Extract the [x, y] coordinate from the center of the cell holding the provided text.  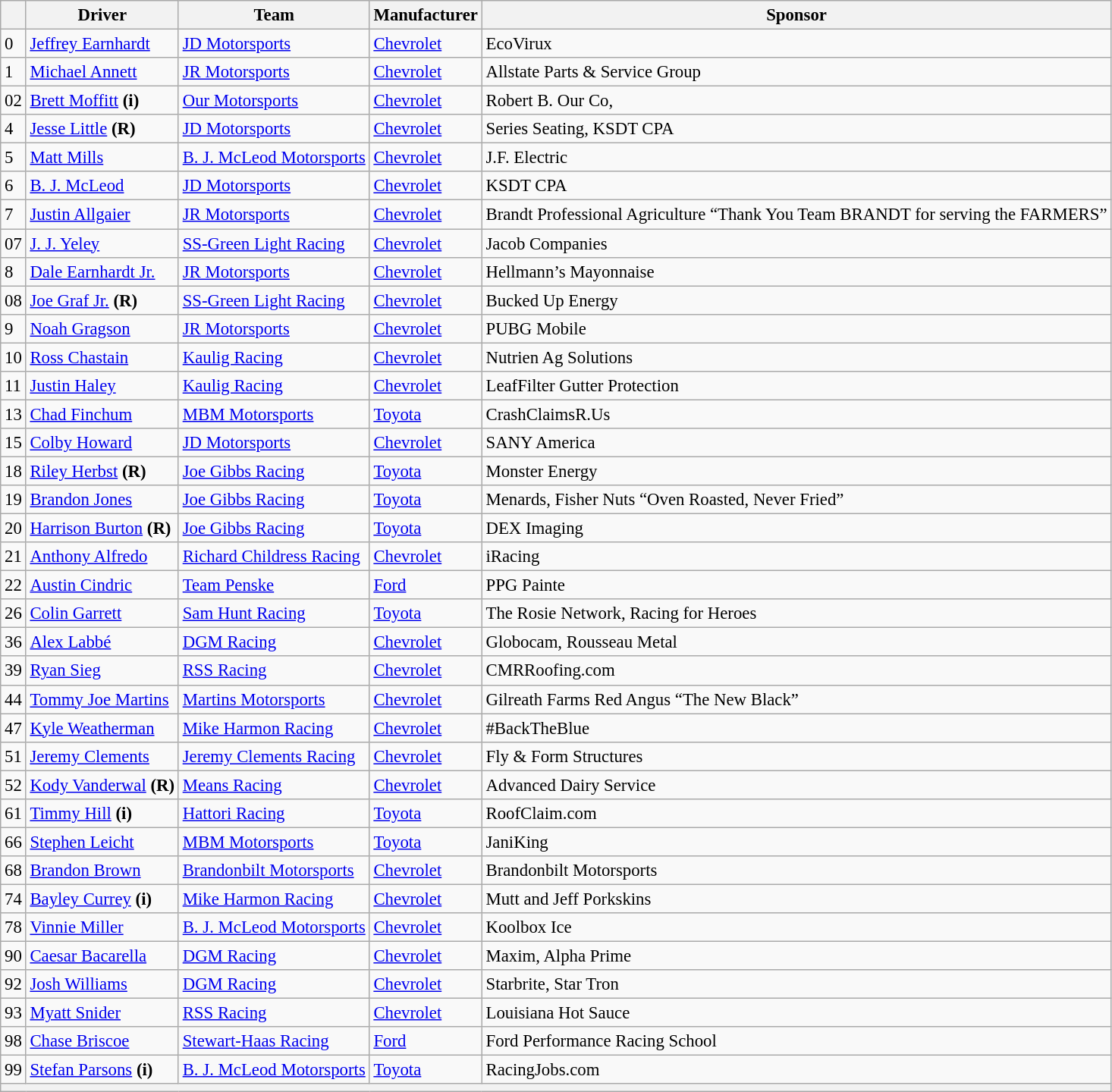
18 [14, 471]
Jesse Little (R) [102, 129]
LeafFilter Gutter Protection [796, 386]
Hattori Racing [274, 814]
Series Seating, KSDT CPA [796, 129]
Timmy Hill (i) [102, 814]
Stefan Parsons (i) [102, 1070]
51 [14, 756]
Chad Finchum [102, 414]
CrashClaimsR.Us [796, 414]
Team [274, 15]
Anthony Alfredo [102, 557]
Justin Allgaier [102, 215]
Stewart-Haas Racing [274, 1041]
08 [14, 300]
CMRRoofing.com [796, 671]
Ryan Sieg [102, 671]
Sponsor [796, 15]
Jacob Companies [796, 243]
EcoVirux [796, 44]
98 [14, 1041]
90 [14, 956]
Advanced Dairy Service [796, 785]
Team Penske [274, 585]
Ford Performance Racing School [796, 1041]
6 [14, 186]
Riley Herbst (R) [102, 471]
0 [14, 44]
Colby Howard [102, 443]
Josh Williams [102, 984]
Menards, Fisher Nuts “Oven Roasted, Never Fried” [796, 500]
Globocam, Rousseau Metal [796, 642]
PUBG Mobile [796, 328]
Gilreath Farms Red Angus “The New Black” [796, 699]
Jeremy Clements [102, 756]
Bucked Up Energy [796, 300]
Colin Garrett [102, 613]
93 [14, 1013]
Stephen Leicht [102, 842]
Martins Motorsports [274, 699]
#BackTheBlue [796, 728]
78 [14, 927]
Our Motorsports [274, 101]
Monster Energy [796, 471]
61 [14, 814]
39 [14, 671]
Nutrien Ag Solutions [796, 357]
1 [14, 72]
21 [14, 557]
Kody Vanderwal (R) [102, 785]
Brandt Professional Agriculture “Thank You Team BRANDT for serving the FARMERS” [796, 215]
5 [14, 158]
iRacing [796, 557]
Means Racing [274, 785]
11 [14, 386]
19 [14, 500]
KSDT CPA [796, 186]
Driver [102, 15]
Tommy Joe Martins [102, 699]
Koolbox Ice [796, 927]
Austin Cindric [102, 585]
Fly & Form Structures [796, 756]
J.F. Electric [796, 158]
Myatt Snider [102, 1013]
DEX Imaging [796, 529]
PPG Painte [796, 585]
44 [14, 699]
Hellmann’s Mayonnaise [796, 271]
9 [14, 328]
07 [14, 243]
Joe Graf Jr. (R) [102, 300]
Michael Annett [102, 72]
Harrison Burton (R) [102, 529]
02 [14, 101]
J. J. Yeley [102, 243]
10 [14, 357]
Noah Gragson [102, 328]
66 [14, 842]
15 [14, 443]
74 [14, 899]
B. J. McLeod [102, 186]
RacingJobs.com [796, 1070]
Mutt and Jeff Porkskins [796, 899]
Robert B. Our Co, [796, 101]
Kyle Weatherman [102, 728]
Alex Labbé [102, 642]
Sam Hunt Racing [274, 613]
99 [14, 1070]
92 [14, 984]
Vinnie Miller [102, 927]
26 [14, 613]
Brandon Brown [102, 871]
22 [14, 585]
Allstate Parts & Service Group [796, 72]
The Rosie Network, Racing for Heroes [796, 613]
Matt Mills [102, 158]
Starbrite, Star Tron [796, 984]
Manufacturer [426, 15]
36 [14, 642]
13 [14, 414]
Brett Moffitt (i) [102, 101]
52 [14, 785]
20 [14, 529]
RoofClaim.com [796, 814]
Jeffrey Earnhardt [102, 44]
Richard Childress Racing [274, 557]
68 [14, 871]
Caesar Bacarella [102, 956]
Bayley Currey (i) [102, 899]
47 [14, 728]
Louisiana Hot Sauce [796, 1013]
Ross Chastain [102, 357]
8 [14, 271]
7 [14, 215]
Justin Haley [102, 386]
Brandon Jones [102, 500]
Jeremy Clements Racing [274, 756]
Dale Earnhardt Jr. [102, 271]
Maxim, Alpha Prime [796, 956]
JaniKing [796, 842]
SANY America [796, 443]
Chase Briscoe [102, 1041]
4 [14, 129]
